Output the [x, y] coordinate of the center of the cell containing the given text.  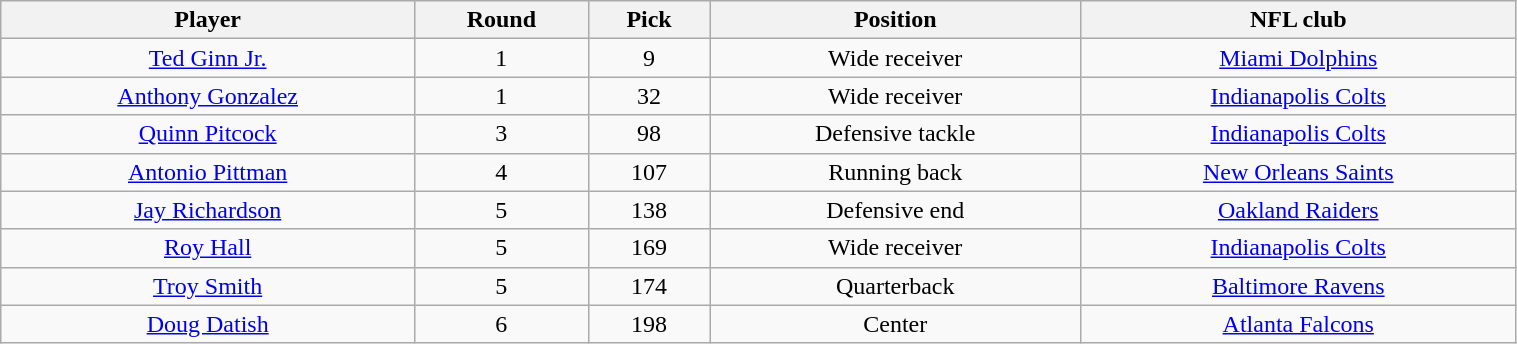
6 [502, 324]
107 [649, 172]
Pick [649, 20]
Defensive end [896, 210]
Atlanta Falcons [1299, 324]
Center [896, 324]
Roy Hall [208, 248]
174 [649, 286]
Troy Smith [208, 286]
Antonio Pittman [208, 172]
Ted Ginn Jr. [208, 58]
3 [502, 134]
4 [502, 172]
Round [502, 20]
Doug Datish [208, 324]
138 [649, 210]
Position [896, 20]
Quarterback [896, 286]
Oakland Raiders [1299, 210]
169 [649, 248]
98 [649, 134]
Anthony Gonzalez [208, 96]
32 [649, 96]
9 [649, 58]
Defensive tackle [896, 134]
Baltimore Ravens [1299, 286]
Player [208, 20]
New Orleans Saints [1299, 172]
Jay Richardson [208, 210]
NFL club [1299, 20]
198 [649, 324]
Quinn Pitcock [208, 134]
Miami Dolphins [1299, 58]
Running back [896, 172]
